Detect which cell encompasses the target text, then output its [X, Y] center coordinate. 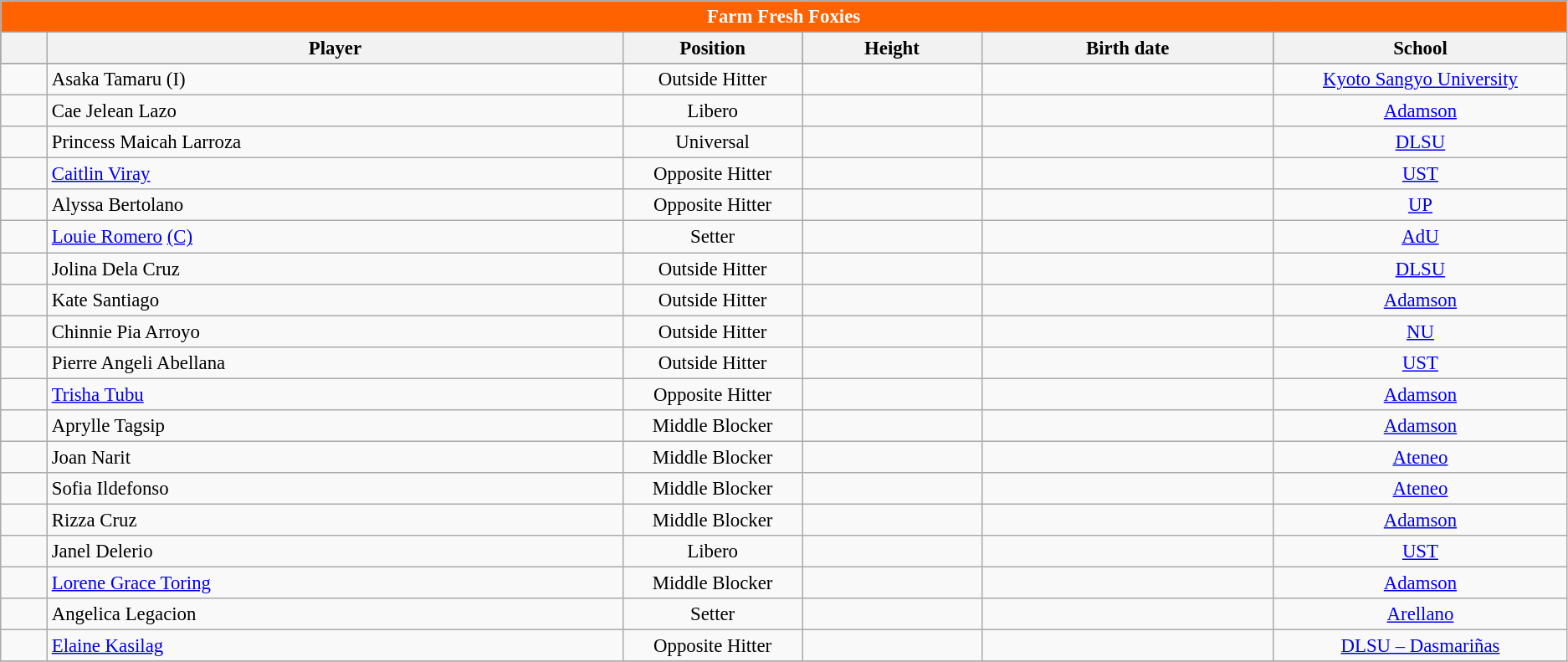
UP [1420, 205]
Asaka Tamaru (I) [335, 80]
School [1420, 49]
AdU [1420, 237]
Height [892, 49]
Janel Delerio [335, 552]
Universal [712, 142]
Elaine Kasilag [335, 646]
Farm Fresh Foxies [784, 17]
Trisha Tubu [335, 394]
Aprylle Tagsip [335, 426]
Jolina Dela Cruz [335, 269]
Chinnie Pia Arroyo [335, 331]
Lorene Grace Toring [335, 583]
Princess Maicah Larroza [335, 142]
Cae Jelean Lazo [335, 111]
Joan Narit [335, 457]
Arellano [1420, 614]
Louie Romero (C) [335, 237]
Rizza Cruz [335, 520]
Caitlin Viray [335, 174]
Sofia Ildefonso [335, 489]
Kyoto Sangyo University [1420, 80]
NU [1420, 331]
DLSU – Dasmariñas [1420, 646]
Pierre Angeli Abellana [335, 362]
Position [712, 49]
Alyssa Bertolano [335, 205]
Birth date [1128, 49]
Angelica Legacion [335, 614]
Kate Santiago [335, 300]
Player [335, 49]
